Output the [x, y] coordinate of the center of the cell containing the given text.  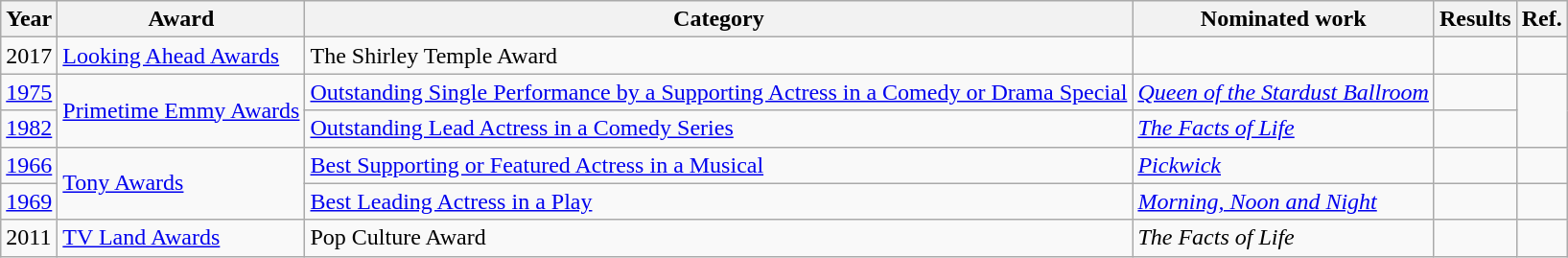
1966 [29, 165]
Pop Culture Award [719, 238]
1975 [29, 92]
Results [1475, 19]
Outstanding Lead Actress in a Comedy Series [719, 129]
Morning, Noon and Night [1283, 201]
Award [181, 19]
Ref. [1542, 19]
The Shirley Temple Award [719, 56]
2017 [29, 56]
1982 [29, 129]
1969 [29, 201]
Best Supporting or Featured Actress in a Musical [719, 165]
Nominated work [1283, 19]
Category [719, 19]
Primetime Emmy Awards [181, 110]
Queen of the Stardust Ballroom [1283, 92]
TV Land Awards [181, 238]
2011 [29, 238]
Best Leading Actress in a Play [719, 201]
Year [29, 19]
Outstanding Single Performance by a Supporting Actress in a Comedy or Drama Special [719, 92]
Looking Ahead Awards [181, 56]
Pickwick [1283, 165]
Tony Awards [181, 183]
